Locate the cell with the specified text and output its [x, y] center coordinate. 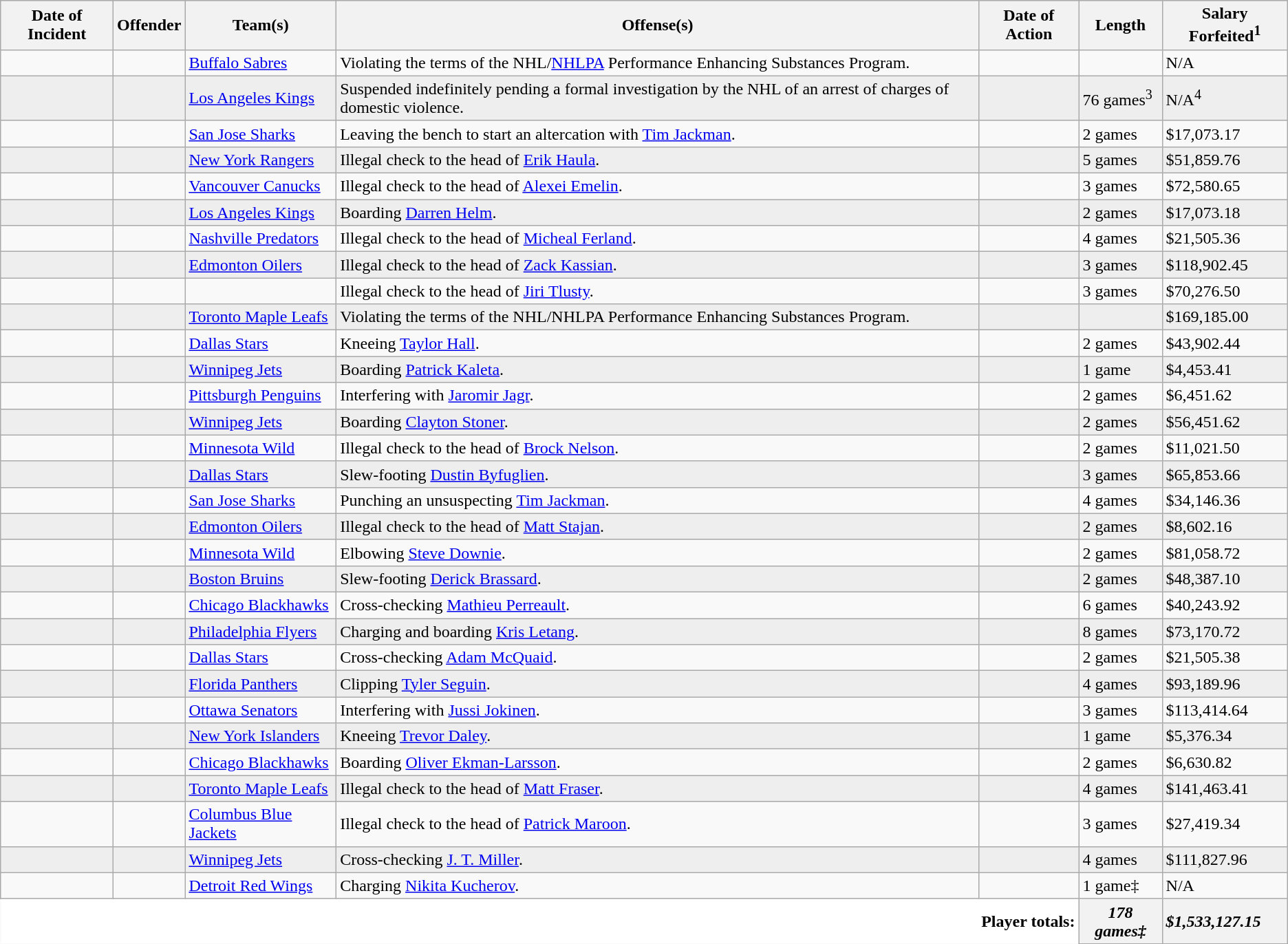
$48,387.10 [1225, 579]
Suspended indefinitely pending a formal investigation by the NHL of an arrest of charges of domestic violence. [658, 98]
$11,021.50 [1225, 448]
Date of Incident [57, 25]
Illegal check to the head of Jiri Tlusty. [658, 291]
Player totals: [539, 921]
Illegal check to the head of Micheal Ferland. [658, 239]
$17,073.17 [1225, 133]
$65,853.66 [1225, 474]
Philadelphia Flyers [261, 632]
Boston Bruins [261, 579]
Cross-checking Adam McQuaid. [658, 658]
$27,419.34 [1225, 824]
Buffalo Sabres [261, 63]
Clipping Tyler Seguin. [658, 684]
Offense(s) [658, 25]
Illegal check to the head of Patrick Maroon. [658, 824]
Offender [149, 25]
$43,902.44 [1225, 343]
$6,451.62 [1225, 396]
76 games3 [1120, 98]
Interfering with Jussi Jokinen. [658, 710]
$6,630.82 [1225, 762]
$70,276.50 [1225, 291]
Slew-footing Dustin Byfuglien. [658, 474]
$4,453.41 [1225, 369]
Nashville Predators [261, 239]
Slew-footing Derick Brassard. [658, 579]
Team(s) [261, 25]
178 games‡ [1120, 921]
$51,859.76 [1225, 160]
$113,414.64 [1225, 710]
$111,827.96 [1225, 859]
Interfering with Jaromir Jagr. [658, 396]
$169,185.00 [1225, 317]
Illegal check to the head of Erik Haula. [658, 160]
$21,505.38 [1225, 658]
Cross-checking J. T. Miller. [658, 859]
$17,073.18 [1225, 213]
Ottawa Senators [261, 710]
N/A4 [1225, 98]
5 games [1120, 160]
Charging and boarding Kris Letang. [658, 632]
$1,533,127.15 [1225, 921]
$141,463.41 [1225, 789]
New York Islanders [261, 736]
$118,902.45 [1225, 265]
$5,376.34 [1225, 736]
Cross-checking Mathieu Perreault. [658, 605]
Salary Forfeited1 [1225, 25]
Pittsburgh Penguins [261, 396]
New York Rangers [261, 160]
$73,170.72 [1225, 632]
Leaving the bench to start an altercation with Tim Jackman. [658, 133]
Boarding Darren Helm. [658, 213]
$72,580.65 [1225, 186]
$93,189.96 [1225, 684]
8 games [1120, 632]
Illegal check to the head of Zack Kassian. [658, 265]
Boarding Oliver Ekman-Larsson. [658, 762]
$21,505.36 [1225, 239]
$8,602.16 [1225, 526]
Elbowing Steve Downie. [658, 553]
Kneeing Taylor Hall. [658, 343]
Detroit Red Wings [261, 886]
Illegal check to the head of Matt Fraser. [658, 789]
Length [1120, 25]
Boarding Patrick Kaleta. [658, 369]
6 games [1120, 605]
Date of Action [1029, 25]
Illegal check to the head of Alexei Emelin. [658, 186]
Illegal check to the head of Brock Nelson. [658, 448]
Vancouver Canucks [261, 186]
1 game‡ [1120, 886]
Illegal check to the head of Matt Stajan. [658, 526]
$81,058.72 [1225, 553]
Florida Panthers [261, 684]
$34,146.36 [1225, 500]
$40,243.92 [1225, 605]
Columbus Blue Jackets [261, 824]
Boarding Clayton Stoner. [658, 422]
$56,451.62 [1225, 422]
Kneeing Trevor Daley. [658, 736]
Charging Nikita Kucherov. [658, 886]
Punching an unsuspecting Tim Jackman. [658, 500]
